Output the (X, Y) coordinate of the center of the cell containing the given text.  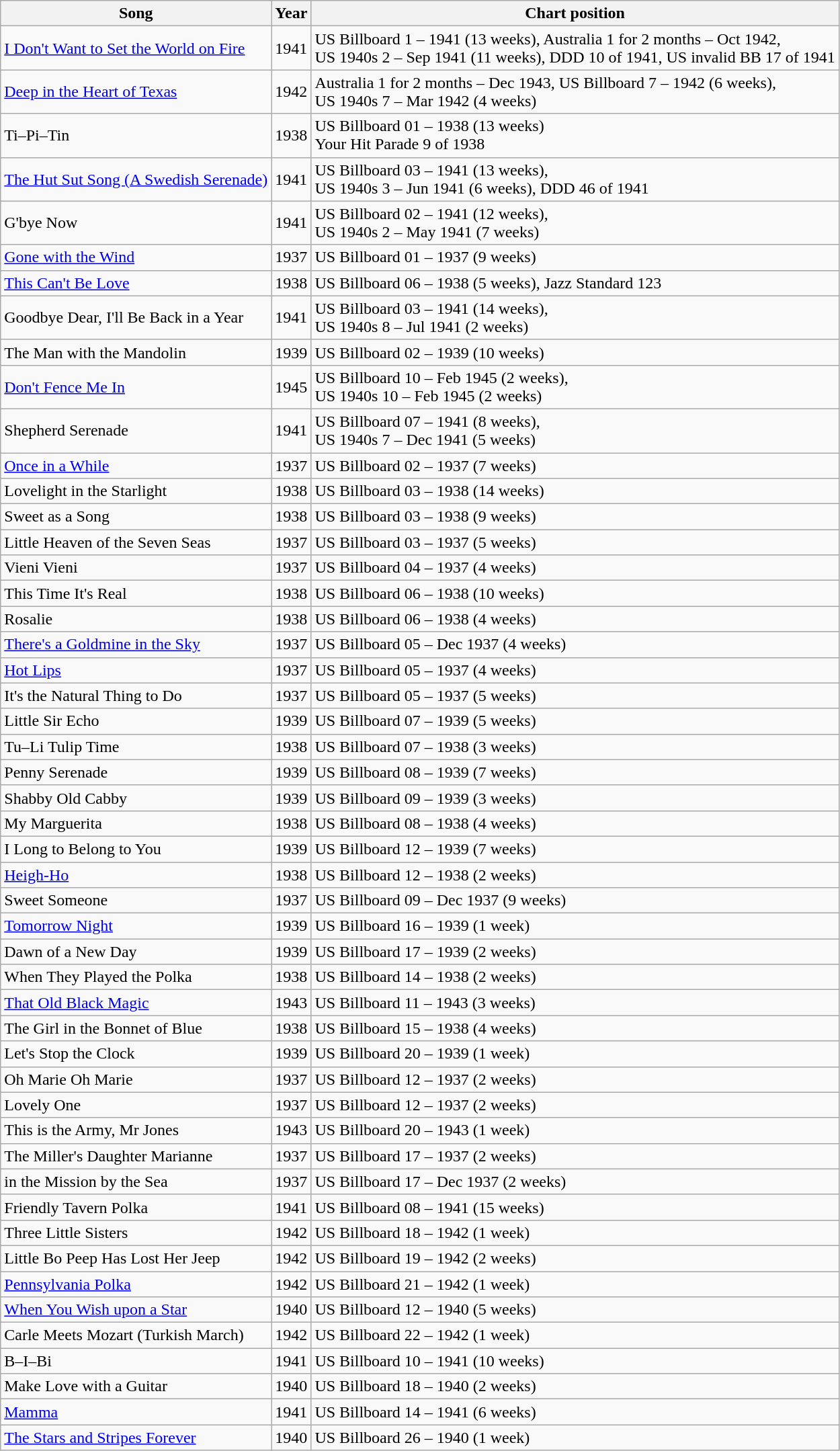
US Billboard 08 – 1941 (15 weeks) (575, 1207)
Don't Fence Me In (136, 387)
This Can't Be Love (136, 283)
Carle Meets Mozart (Turkish March) (136, 1335)
US Billboard 14 – 1941 (6 weeks) (575, 1412)
G'bye Now (136, 223)
The Man with the Mandolin (136, 352)
US Billboard 02 – 1939 (10 weeks) (575, 352)
Lovely One (136, 1105)
Gone with the Wind (136, 257)
Pennsylvania Polka (136, 1284)
Hot Lips (136, 670)
Shabby Old Cabby (136, 798)
Three Little Sisters (136, 1233)
That Old Black Magic (136, 1003)
Sweet Someone (136, 901)
This Time It's Real (136, 593)
US Billboard 14 – 1938 (2 weeks) (575, 977)
US Billboard 06 – 1938 (5 weeks), Jazz Standard 123 (575, 283)
There's a Goldmine in the Sky (136, 645)
in the Mission by the Sea (136, 1181)
Tu–Li Tulip Time (136, 747)
US Billboard 20 – 1943 (1 week) (575, 1130)
US Billboard 16 – 1939 (1 week) (575, 926)
US Billboard 15 – 1938 (4 weeks) (575, 1028)
US Billboard 01 – 1938 (13 weeks)Your Hit Parade 9 of 1938 (575, 136)
US Billboard 05 – Dec 1937 (4 weeks) (575, 645)
US Billboard 09 – Dec 1937 (9 weeks) (575, 901)
Tomorrow Night (136, 926)
US Billboard 03 – 1938 (14 weeks) (575, 491)
US Billboard 19 – 1942 (2 weeks) (575, 1258)
Little Heaven of the Seven Seas (136, 542)
Rosalie (136, 619)
US Billboard 17 – 1939 (2 weeks) (575, 952)
US Billboard 09 – 1939 (3 weeks) (575, 798)
Mamma (136, 1412)
Chart position (575, 13)
Heigh-Ho (136, 874)
Vieni Vieni (136, 568)
US Billboard 06 – 1938 (10 weeks) (575, 593)
US Billboard 20 – 1939 (1 week) (575, 1054)
US Billboard 12 – 1939 (7 weeks) (575, 849)
B–I–Bi (136, 1361)
US Billboard 03 – 1938 (9 weeks) (575, 517)
US Billboard 08 – 1938 (4 weeks) (575, 823)
Dawn of a New Day (136, 952)
I Don't Want to Set the World on Fire (136, 48)
Song (136, 13)
US Billboard 03 – 1937 (5 weeks) (575, 542)
US Billboard 1 – 1941 (13 weeks), Australia 1 for 2 months – Oct 1942, US 1940s 2 – Sep 1941 (11 weeks), DDD 10 of 1941, US invalid BB 17 of 1941 (575, 48)
US Billboard 07 – 1938 (3 weeks) (575, 747)
US Billboard 12 – 1940 (5 weeks) (575, 1310)
Make Love with a Guitar (136, 1386)
Ti–Pi–Tin (136, 136)
Let's Stop the Clock (136, 1054)
US Billboard 02 – 1941 (12 weeks),US 1940s 2 – May 1941 (7 weeks) (575, 223)
1945 (292, 387)
US Billboard 22 – 1942 (1 week) (575, 1335)
I Long to Belong to You (136, 849)
Lovelight in the Starlight (136, 491)
US Billboard 06 – 1938 (4 weeks) (575, 619)
US Billboard 18 – 1940 (2 weeks) (575, 1386)
US Billboard 03 – 1941 (14 weeks),US 1940s 8 – Jul 1941 (2 weeks) (575, 317)
This is the Army, Mr Jones (136, 1130)
Shepherd Serenade (136, 430)
Year (292, 13)
US Billboard 17 – 1937 (2 weeks) (575, 1156)
US Billboard 17 – Dec 1937 (2 weeks) (575, 1181)
US Billboard 11 – 1943 (3 weeks) (575, 1003)
US Billboard 21 – 1942 (1 week) (575, 1284)
When You Wish upon a Star (136, 1310)
US Billboard 10 – 1941 (10 weeks) (575, 1361)
US Billboard 07 – 1941 (8 weeks), US 1940s 7 – Dec 1941 (5 weeks) (575, 430)
My Marguerita (136, 823)
US Billboard 04 – 1937 (4 weeks) (575, 568)
US Billboard 05 – 1937 (4 weeks) (575, 670)
Once in a While (136, 466)
US Billboard 03 – 1941 (13 weeks),US 1940s 3 – Jun 1941 (6 weeks), DDD 46 of 1941 (575, 179)
US Billboard 01 – 1937 (9 weeks) (575, 257)
US Billboard 26 – 1940 (1 week) (575, 1438)
US Billboard 02 – 1937 (7 weeks) (575, 466)
Little Bo Peep Has Lost Her Jeep (136, 1258)
Sweet as a Song (136, 517)
US Billboard 07 – 1939 (5 weeks) (575, 721)
The Hut Sut Song (A Swedish Serenade) (136, 179)
It's the Natural Thing to Do (136, 696)
US Billboard 10 – Feb 1945 (2 weeks),US 1940s 10 – Feb 1945 (2 weeks) (575, 387)
Penny Serenade (136, 772)
Australia 1 for 2 months – Dec 1943, US Billboard 7 – 1942 (6 weeks), US 1940s 7 – Mar 1942 (4 weeks) (575, 91)
US Billboard 18 – 1942 (1 week) (575, 1233)
When They Played the Polka (136, 977)
Deep in the Heart of Texas (136, 91)
US Billboard 05 – 1937 (5 weeks) (575, 696)
The Stars and Stripes Forever (136, 1438)
The Miller's Daughter Marianne (136, 1156)
The Girl in the Bonnet of Blue (136, 1028)
US Billboard 08 – 1939 (7 weeks) (575, 772)
Goodbye Dear, I'll Be Back in a Year (136, 317)
Oh Marie Oh Marie (136, 1079)
Little Sir Echo (136, 721)
US Billboard 12 – 1938 (2 weeks) (575, 874)
Friendly Tavern Polka (136, 1207)
